Find where the given text appears and provide that cell's center as [X, Y] coordinate. 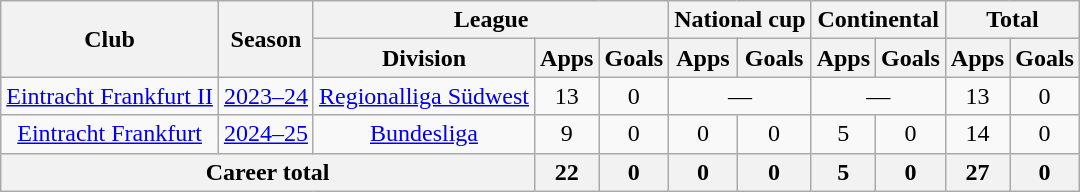
9 [567, 134]
Continental [878, 20]
Regionalliga Südwest [424, 96]
Total [1012, 20]
League [490, 20]
27 [977, 172]
22 [567, 172]
Division [424, 58]
2023–24 [266, 96]
14 [977, 134]
Bundesliga [424, 134]
2024–25 [266, 134]
Career total [268, 172]
Club [110, 39]
Season [266, 39]
Eintracht Frankfurt II [110, 96]
National cup [740, 20]
Eintracht Frankfurt [110, 134]
